Output the (x, y) coordinate of the center of the cell containing the given text.  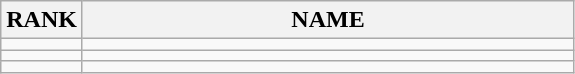
NAME (328, 20)
RANK (42, 20)
